For the text-containing cell, return its midpoint in [X, Y] coordinate format. 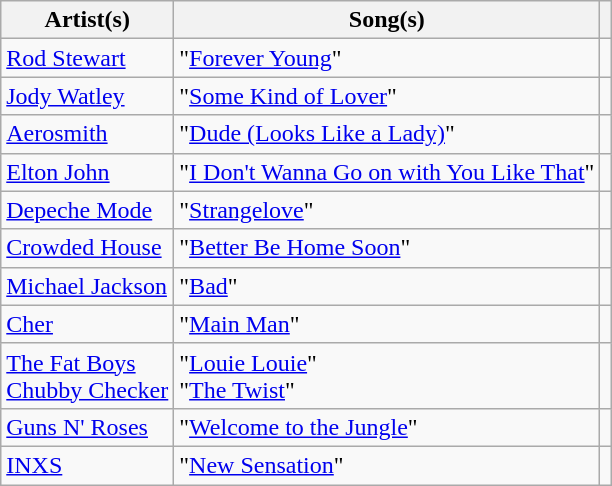
"Main Man" [387, 324]
INXS [88, 465]
"Welcome to the Jungle" [387, 427]
The Fat Boys Chubby Checker [88, 376]
"New Sensation" [387, 465]
"Dude (Looks Like a Lady)" [387, 134]
"Strangelove" [387, 210]
Guns N' Roses [88, 427]
Artist(s) [88, 20]
"Better Be Home Soon" [387, 248]
"Louie Louie""The Twist" [387, 376]
Song(s) [387, 20]
"Bad" [387, 286]
"I Don't Wanna Go on with You Like That" [387, 172]
Michael Jackson [88, 286]
Elton John [88, 172]
Depeche Mode [88, 210]
"Forever Young" [387, 58]
Cher [88, 324]
"Some Kind of Lover" [387, 96]
Rod Stewart [88, 58]
Aerosmith [88, 134]
Jody Watley [88, 96]
Crowded House [88, 248]
